Output the (x, y) coordinate of the center of the cell containing the given text.  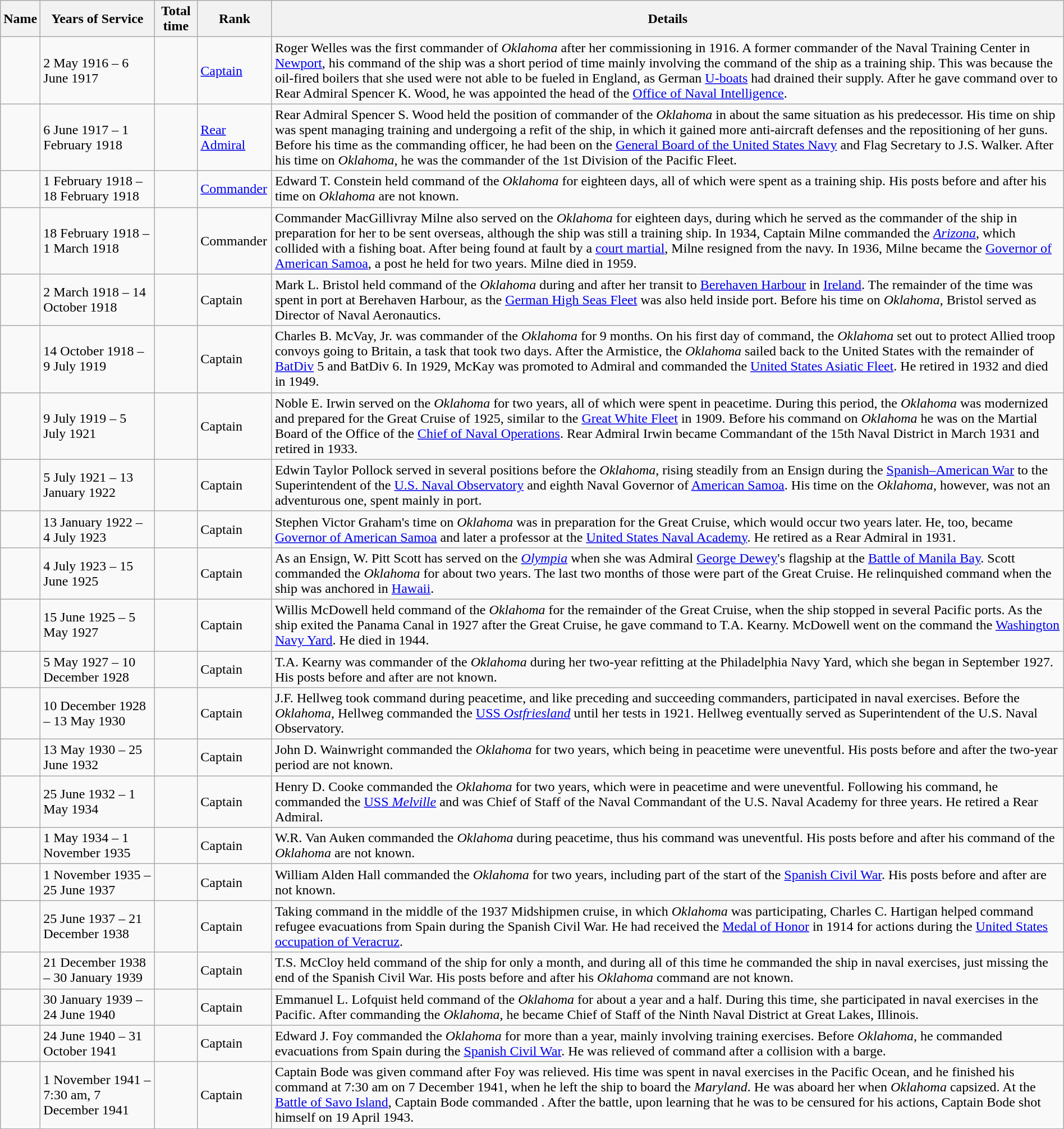
25 June 1937 – 21 December 1938 (98, 926)
13 May 1930 – 25 June 1932 (98, 758)
Details (668, 19)
Name (20, 19)
13 January 1922 – 4 July 1923 (98, 529)
15 June 1925 – 5 May 1927 (98, 625)
25 June 1932 – 1 May 1934 (98, 802)
30 January 1939 – 24 June 1940 (98, 1007)
9 July 1919 – 5 July 1921 (98, 426)
1 May 1934 – 1 November 1935 (98, 845)
24 June 1940 – 31 October 1941 (98, 1043)
Rank (235, 19)
5 May 1927 – 10 December 1928 (98, 669)
Total time (176, 19)
4 July 1923 – 15 June 1925 (98, 573)
1 November 1935 – 25 June 1937 (98, 883)
2 May 1916 – 6 June 1917 (98, 71)
2 March 1918 – 14 October 1918 (98, 300)
6 June 1917 – 1 February 1918 (98, 137)
1 November 1941 – 7:30 am, 7 December 1941 (98, 1095)
18 February 1918 – 1 March 1918 (98, 240)
Rear Admiral (235, 137)
5 July 1921 – 13 January 1922 (98, 485)
14 October 1918 – 9 July 1919 (98, 359)
1 February 1918 – 18 February 1918 (98, 189)
21 December 1938 – 30 January 1939 (98, 970)
10 December 1928 – 13 May 1930 (98, 714)
Years of Service (98, 19)
